Locate the cell with the specified text and output its (x, y) center coordinate. 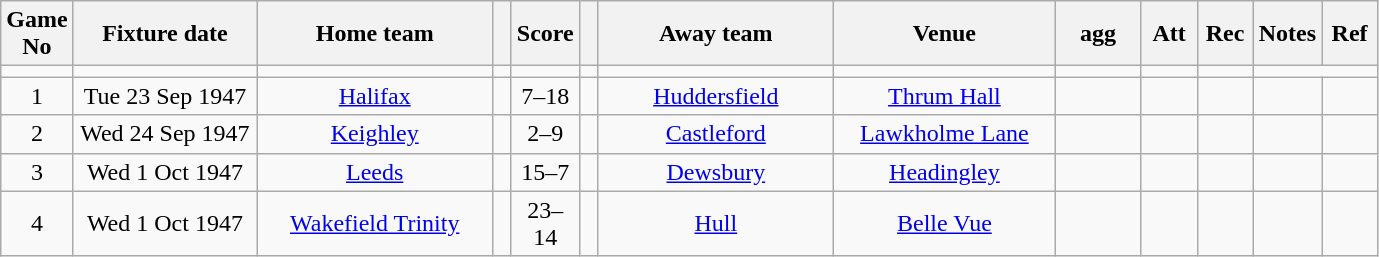
2 (37, 134)
Halifax (375, 96)
Home team (375, 34)
Away team (716, 34)
Att (1169, 34)
Dewsbury (716, 172)
Tue 23 Sep 1947 (165, 96)
Wakefield Trinity (375, 224)
Leeds (375, 172)
Venue (944, 34)
Keighley (375, 134)
Notes (1287, 34)
Wed 24 Sep 1947 (165, 134)
Game No (37, 34)
4 (37, 224)
2–9 (545, 134)
Belle Vue (944, 224)
Hull (716, 224)
Rec (1225, 34)
Ref (1350, 34)
agg (1098, 34)
Fixture date (165, 34)
Thrum Hall (944, 96)
Lawkholme Lane (944, 134)
23–14 (545, 224)
7–18 (545, 96)
Castleford (716, 134)
Score (545, 34)
3 (37, 172)
15–7 (545, 172)
1 (37, 96)
Headingley (944, 172)
Huddersfield (716, 96)
